Capture the cell that displays the provided text and extract its (x, y) central coordinate. 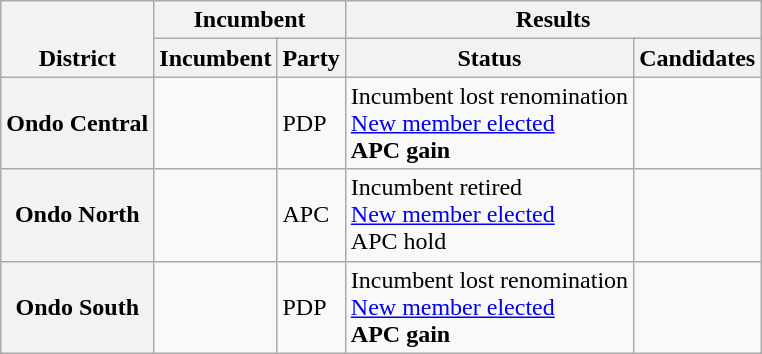
Party (311, 58)
Results (552, 20)
Ondo North (78, 215)
Incumbent retiredNew member electedAPC hold (489, 215)
APC (311, 215)
Ondo Central (78, 123)
Ondo South (78, 307)
Candidates (698, 58)
Status (489, 58)
District (78, 39)
